Extract the [x, y] coordinate from the center of the cell holding the provided text.  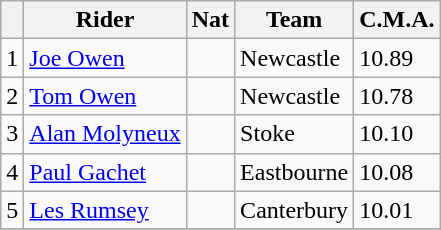
C.M.A. [397, 20]
2 [12, 96]
Canterbury [294, 210]
10.78 [397, 96]
5 [12, 210]
10.08 [397, 172]
4 [12, 172]
3 [12, 134]
Team [294, 20]
10.01 [397, 210]
10.10 [397, 134]
Joe Owen [105, 58]
Nat [210, 20]
10.89 [397, 58]
Stoke [294, 134]
Les Rumsey [105, 210]
Eastbourne [294, 172]
1 [12, 58]
Paul Gachet [105, 172]
Rider [105, 20]
Tom Owen [105, 96]
Alan Molyneux [105, 134]
